Return [x, y] of the center of cell containing provided text 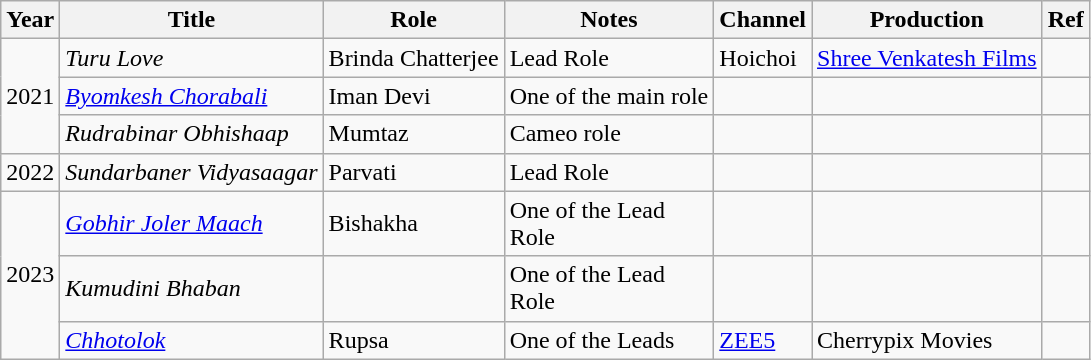
Rudrabinar Obhishaap [192, 134]
ZEE5 [763, 340]
Gobhir Joler Maach [192, 224]
Role [414, 20]
Cameo role [609, 134]
Parvati [414, 172]
Chhotolok [192, 340]
Bishakha [414, 224]
Year [30, 20]
Byomkesh Chorabali [192, 96]
Brinda Chatterjee [414, 58]
Ref [1066, 20]
Channel [763, 20]
Title [192, 20]
Mumtaz [414, 134]
Production [928, 20]
Turu Love [192, 58]
Shree Venkatesh Films [928, 58]
Rupsa [414, 340]
Iman Devi [414, 96]
2022 [30, 172]
Kumudini Bhaban [192, 288]
One of the main role [609, 96]
Cherrypix Movies [928, 340]
Notes [609, 20]
Sundarbaner Vidyasaagar [192, 172]
2021 [30, 96]
2023 [30, 275]
Hoichoi [763, 58]
One of the Leads [609, 340]
